Locate the cell with the specified text and output its [X, Y] center coordinate. 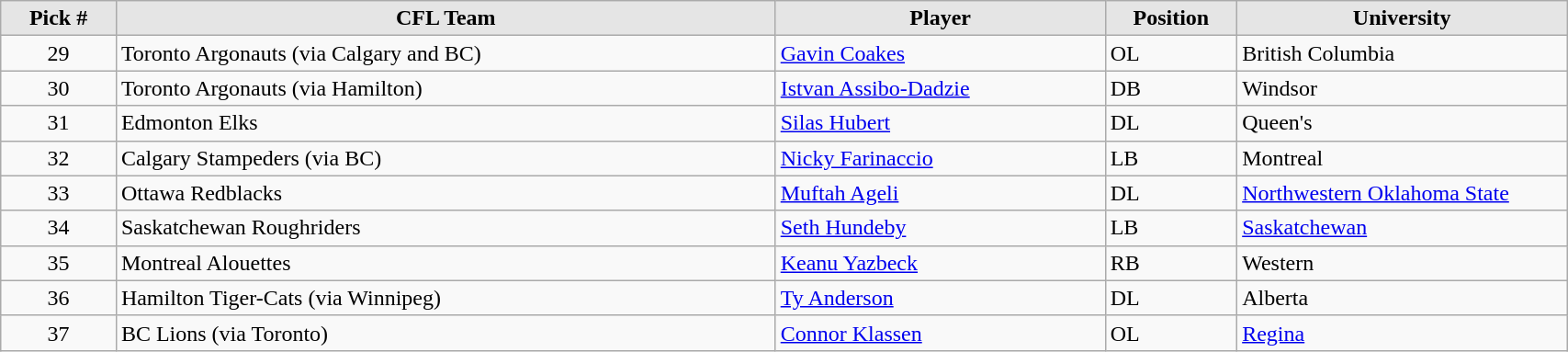
36 [59, 298]
University [1402, 18]
Gavin Coakes [941, 53]
Position [1171, 18]
Istvan Assibo-Dadzie [941, 88]
RB [1171, 263]
Montreal [1402, 158]
33 [59, 193]
DB [1171, 88]
Montreal Alouettes [446, 263]
BC Lions (via Toronto) [446, 333]
CFL Team [446, 18]
Ottawa Redblacks [446, 193]
Windsor [1402, 88]
British Columbia [1402, 53]
37 [59, 333]
Nicky Farinaccio [941, 158]
Connor Klassen [941, 333]
Silas Hubert [941, 123]
Keanu Yazbeck [941, 263]
35 [59, 263]
Edmonton Elks [446, 123]
32 [59, 158]
Calgary Stampeders (via BC) [446, 158]
Pick # [59, 18]
Toronto Argonauts (via Hamilton) [446, 88]
Toronto Argonauts (via Calgary and BC) [446, 53]
Hamilton Tiger-Cats (via Winnipeg) [446, 298]
30 [59, 88]
Alberta [1402, 298]
29 [59, 53]
Player [941, 18]
Saskatchewan Roughriders [446, 228]
Queen's [1402, 123]
Western [1402, 263]
Northwestern Oklahoma State [1402, 193]
Muftah Ageli [941, 193]
Ty Anderson [941, 298]
31 [59, 123]
Regina [1402, 333]
34 [59, 228]
Seth Hundeby [941, 228]
Saskatchewan [1402, 228]
